Determine the (X, Y) coordinate at the center of the cell enclosing the given text.  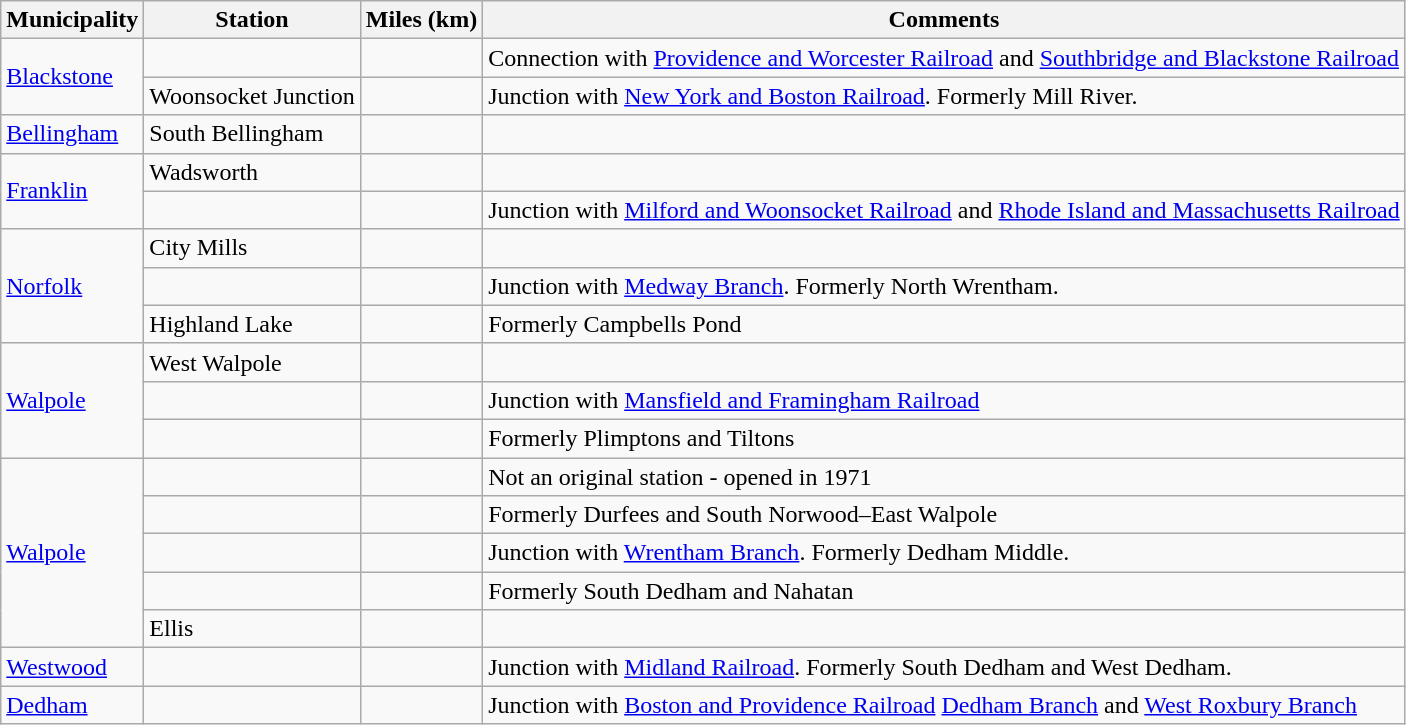
Norfolk (72, 286)
Not an original station - opened in 1971 (944, 477)
Junction with Boston and Providence Railroad Dedham Branch and West Roxbury Branch (944, 705)
Dedham (72, 705)
Junction with New York and Boston Railroad. Formerly Mill River. (944, 96)
Comments (944, 20)
Connection with Providence and Worcester Railroad and Southbridge and Blackstone Railroad (944, 58)
Wadsworth (252, 172)
West Walpole (252, 362)
Bellingham (72, 134)
Miles (km) (421, 20)
South Bellingham (252, 134)
Junction with Mansfield and Framingham Railroad (944, 400)
Westwood (72, 667)
Formerly Plimptons and Tiltons (944, 438)
City Mills (252, 248)
Formerly Durfees and South Norwood–East Walpole (944, 515)
Blackstone (72, 77)
Woonsocket Junction (252, 96)
Highland Lake (252, 324)
Franklin (72, 191)
Junction with Milford and Woonsocket Railroad and Rhode Island and Massachusetts Railroad (944, 210)
Junction with Midland Railroad. Formerly South Dedham and West Dedham. (944, 667)
Station (252, 20)
Municipality (72, 20)
Junction with Wrentham Branch. Formerly Dedham Middle. (944, 553)
Formerly South Dedham and Nahatan (944, 591)
Formerly Campbells Pond (944, 324)
Ellis (252, 629)
Junction with Medway Branch. Formerly North Wrentham. (944, 286)
